Capture the cell that displays the provided text and extract its [X, Y] central coordinate. 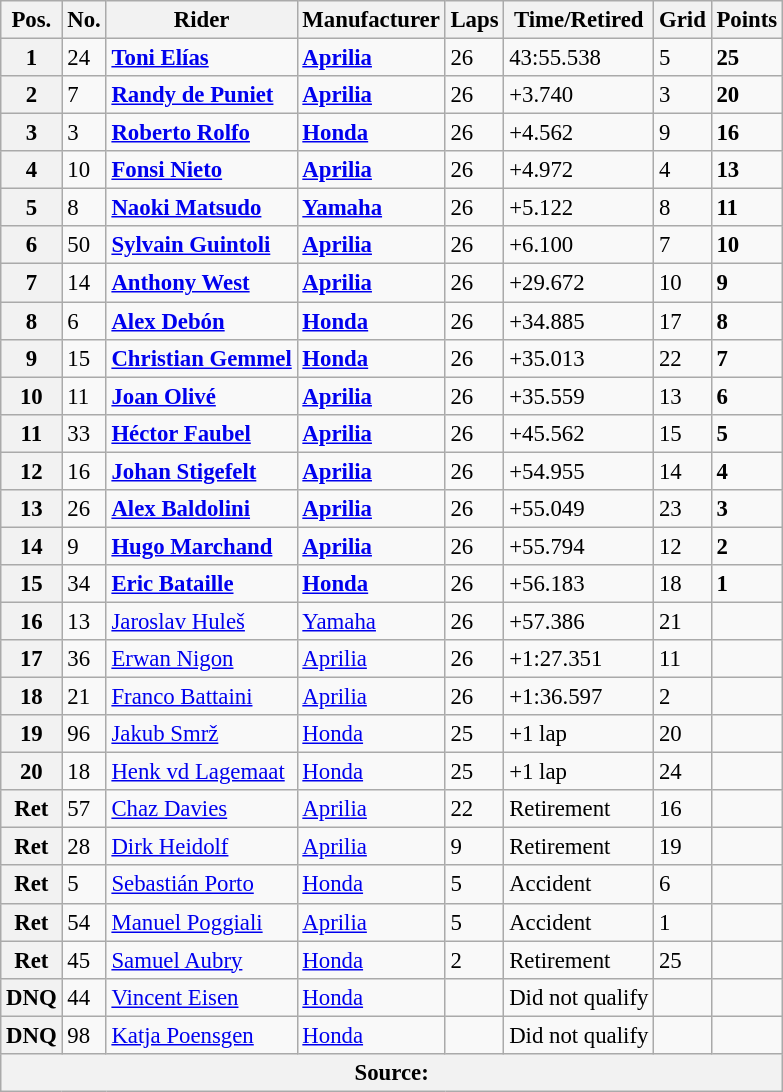
54 [84, 922]
Héctor Faubel [202, 433]
28 [84, 847]
Jakub Smrž [202, 734]
Dirk Heidolf [202, 847]
Points [746, 20]
Roberto Rolfo [202, 133]
Toni Elías [202, 58]
Sylvain Guintoli [202, 245]
+34.885 [579, 321]
+5.122 [579, 208]
96 [84, 734]
+54.955 [579, 471]
+35.013 [579, 358]
Vincent Eisen [202, 997]
Alex Baldolini [202, 509]
+6.100 [579, 245]
43:55.538 [579, 58]
Joan Olivé [202, 396]
Johan Stigefelt [202, 471]
50 [84, 245]
+55.794 [579, 546]
Chaz Davies [202, 809]
+55.049 [579, 509]
44 [84, 997]
45 [84, 960]
36 [84, 659]
Time/Retired [579, 20]
+4.972 [579, 170]
Henk vd Lagemaat [202, 772]
Randy de Puniet [202, 95]
+45.562 [579, 433]
+35.559 [579, 396]
Alex Debón [202, 321]
34 [84, 584]
57 [84, 809]
Jaroslav Huleš [202, 621]
+4.562 [579, 133]
+3.740 [579, 95]
Erwan Nigon [202, 659]
Source: [392, 1073]
+1:36.597 [579, 697]
No. [84, 20]
Fonsi Nieto [202, 170]
+57.386 [579, 621]
Pos. [32, 20]
+1:27.351 [579, 659]
Grid [682, 20]
Christian Gemmel [202, 358]
Katja Poensgen [202, 1035]
23 [682, 509]
Hugo Marchand [202, 546]
Samuel Aubry [202, 960]
33 [84, 433]
Eric Bataille [202, 584]
Naoki Matsudo [202, 208]
Rider [202, 20]
Franco Battaini [202, 697]
Laps [474, 20]
Manufacturer [371, 20]
98 [84, 1035]
Sebastián Porto [202, 885]
Anthony West [202, 283]
+56.183 [579, 584]
Manuel Poggiali [202, 922]
+29.672 [579, 283]
